Locate the cell with the specified text and output its [X, Y] center coordinate. 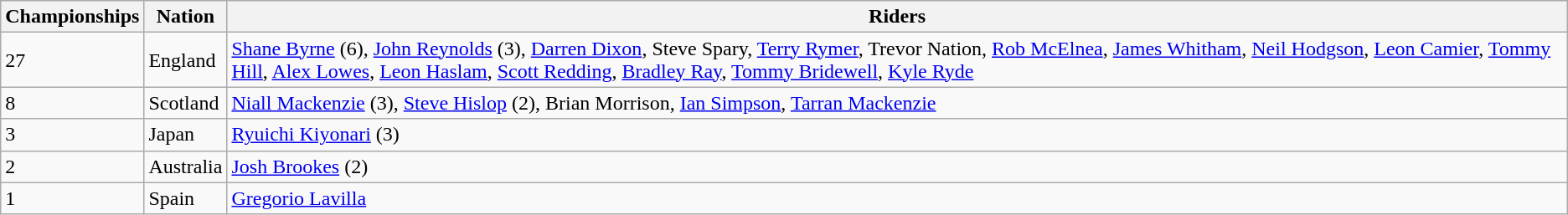
Championships [72, 17]
Scotland [186, 103]
Riders [897, 17]
Niall Mackenzie (3), Steve Hislop (2), Brian Morrison, Ian Simpson, Tarran Mackenzie [897, 103]
2 [72, 166]
Gregorio Lavilla [897, 198]
1 [72, 198]
Japan [186, 135]
Australia [186, 166]
Nation [186, 17]
27 [72, 60]
Josh Brookes (2) [897, 166]
Spain [186, 198]
England [186, 60]
Ryuichi Kiyonari (3) [897, 135]
3 [72, 135]
8 [72, 103]
